Determine the (X, Y) coordinate at the center of the cell enclosing the given text.  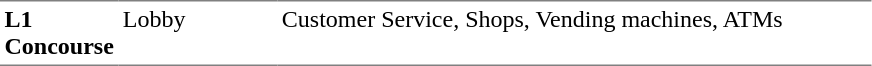
Lobby (198, 33)
L1Concourse (59, 33)
Customer Service, Shops, Vending machines, ATMs (574, 33)
